Extract the (X, Y) coordinate from the center of the cell holding the provided text.  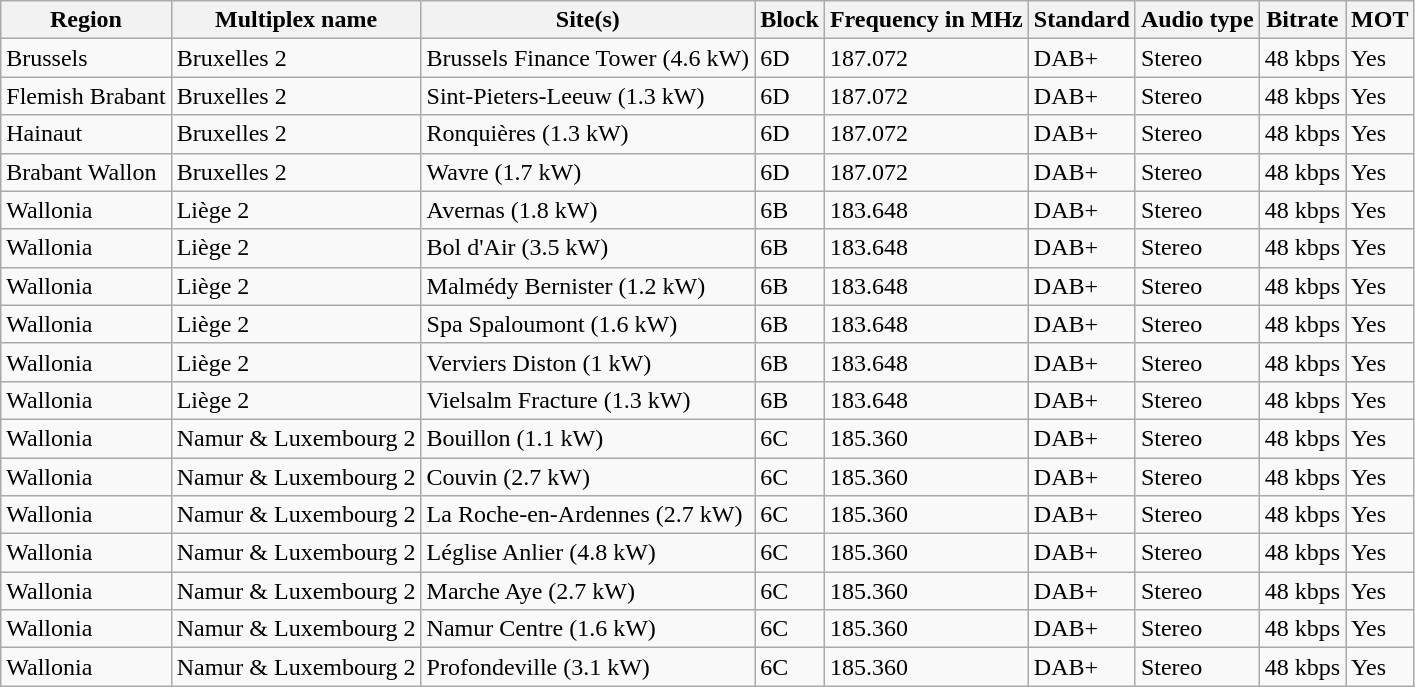
Profondeville (3.1 kW) (588, 667)
Wavre (1.7 kW) (588, 172)
Spa Spaloumont (1.6 kW) (588, 324)
MOT (1380, 20)
Malmédy Bernister (1.2 kW) (588, 286)
Ronquières (1.3 kW) (588, 134)
Block (790, 20)
Léglise Anlier (4.8 kW) (588, 553)
Brabant Wallon (86, 172)
Vielsalm Fracture (1.3 kW) (588, 400)
Namur Centre (1.6 kW) (588, 629)
Hainaut (86, 134)
Couvin (2.7 kW) (588, 477)
Verviers Diston (1 kW) (588, 362)
Avernas (1.8 kW) (588, 210)
Bitrate (1302, 20)
Site(s) (588, 20)
Standard (1082, 20)
Brussels Finance Tower (4.6 kW) (588, 58)
Frequency in MHz (926, 20)
Region (86, 20)
Flemish Brabant (86, 96)
Sint-Pieters-Leeuw (1.3 kW) (588, 96)
Bol d'Air (3.5 kW) (588, 248)
Bouillon (1.1 kW) (588, 438)
La Roche-en-Ardennes (2.7 kW) (588, 515)
Brussels (86, 58)
Audio type (1197, 20)
Multiplex name (296, 20)
Marche Aye (2.7 kW) (588, 591)
